Extract the [x, y] coordinate from the center of the cell holding the provided text.  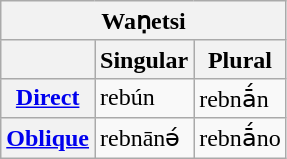
rebnā́no [240, 138]
Waṇetsi [144, 21]
Oblique [48, 138]
rebún [144, 98]
rebnānə́ [144, 138]
Singular [144, 59]
rebnā́n [240, 98]
Plural [240, 59]
Direct [48, 98]
